Identify which cell holds the provided text, then report its [x, y] central coordinate. 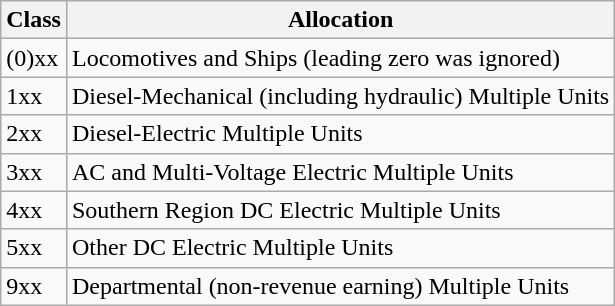
(0)xx [34, 58]
Allocation [340, 20]
5xx [34, 248]
AC and Multi-Voltage Electric Multiple Units [340, 172]
Departmental (non-revenue earning) Multiple Units [340, 286]
Southern Region DC Electric Multiple Units [340, 210]
9xx [34, 286]
Class [34, 20]
Diesel-Mechanical (including hydraulic) Multiple Units [340, 96]
Other DC Electric Multiple Units [340, 248]
3xx [34, 172]
4xx [34, 210]
Locomotives and Ships (leading zero was ignored) [340, 58]
Diesel-Electric Multiple Units [340, 134]
1xx [34, 96]
2xx [34, 134]
